For the text-containing cell, return its midpoint in [x, y] coordinate format. 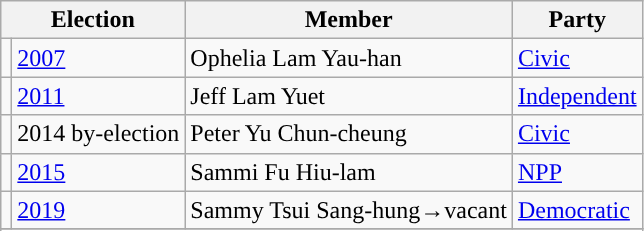
Party [577, 20]
2007 [98, 58]
Democratic [577, 210]
Election [93, 20]
Member [349, 20]
Independent [577, 96]
Peter Yu Chun-cheung [349, 134]
2014 by-election [98, 134]
2019 [98, 210]
2015 [98, 172]
NPP [577, 172]
2011 [98, 96]
Sammi Fu Hiu-lam [349, 172]
Sammy Tsui Sang-hung→vacant [349, 210]
Ophelia Lam Yau-han [349, 58]
Jeff Lam Yuet [349, 96]
